Find where the given text appears and provide that cell's center as [X, Y] coordinate. 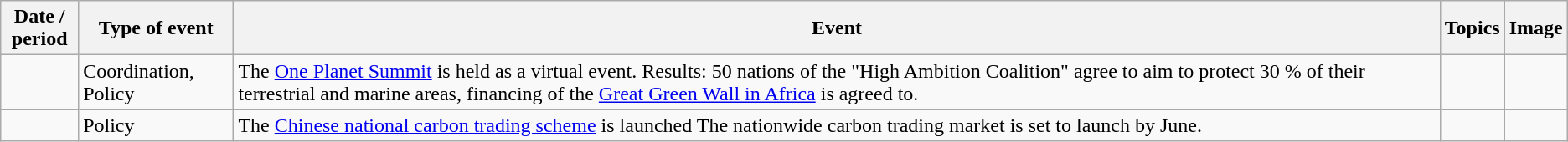
The Chinese national carbon trading scheme is launched The nationwide carbon trading market is set to launch by June. [837, 125]
Coordination, Policy [156, 82]
Date / period [40, 28]
Topics [1473, 28]
Type of event [156, 28]
Image [1536, 28]
Policy [156, 125]
Event [837, 28]
